Pinpoint the cell where the given text exists, returning its [X, Y] midpoint coordinate. 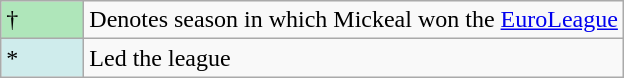
† [42, 20]
Denotes season in which Mickeal won the EuroLeague [354, 20]
Led the league [354, 58]
* [42, 58]
